Find where the given text appears and provide that cell's center as [X, Y] coordinate. 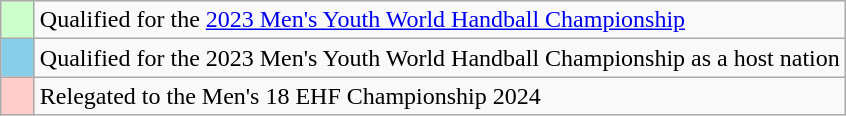
Relegated to the Men's 18 EHF Championship 2024 [440, 96]
Qualified for the 2023 Men's Youth World Handball Championship as a host nation [440, 58]
Qualified for the 2023 Men's Youth World Handball Championship [440, 20]
